Pinpoint the cell where the given text exists, returning its (x, y) midpoint coordinate. 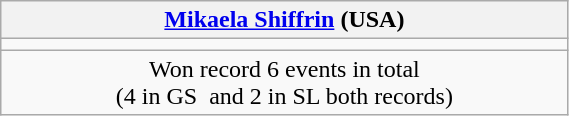
Won record 6 events in total(4 in GS and 2 in SL both records) (284, 82)
Mikaela Shiffrin (USA) (284, 20)
